Extract the [x, y] coordinate from the center of the cell holding the provided text.  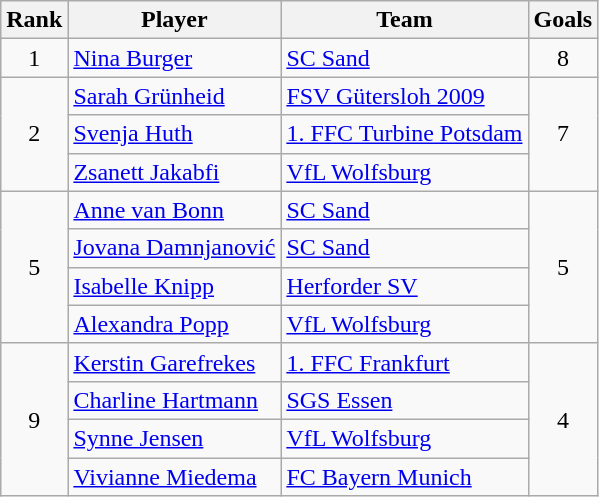
FC Bayern Munich [404, 477]
1. FFC Frankfurt [404, 362]
9 [34, 419]
7 [563, 134]
Sarah Grünheid [174, 96]
Synne Jensen [174, 438]
Goals [563, 20]
Zsanett Jakabfi [174, 172]
Jovana Damnjanović [174, 248]
1 [34, 58]
Herforder SV [404, 286]
Nina Burger [174, 58]
Isabelle Knipp [174, 286]
1. FFC Turbine Potsdam [404, 134]
2 [34, 134]
4 [563, 419]
SGS Essen [404, 400]
Alexandra Popp [174, 324]
Svenja Huth [174, 134]
Team [404, 20]
FSV Gütersloh 2009 [404, 96]
Kerstin Garefrekes [174, 362]
Charline Hartmann [174, 400]
Anne van Bonn [174, 210]
8 [563, 58]
Vivianne Miedema [174, 477]
Rank [34, 20]
Player [174, 20]
